Find where the given text appears and provide that cell's center as (X, Y) coordinate. 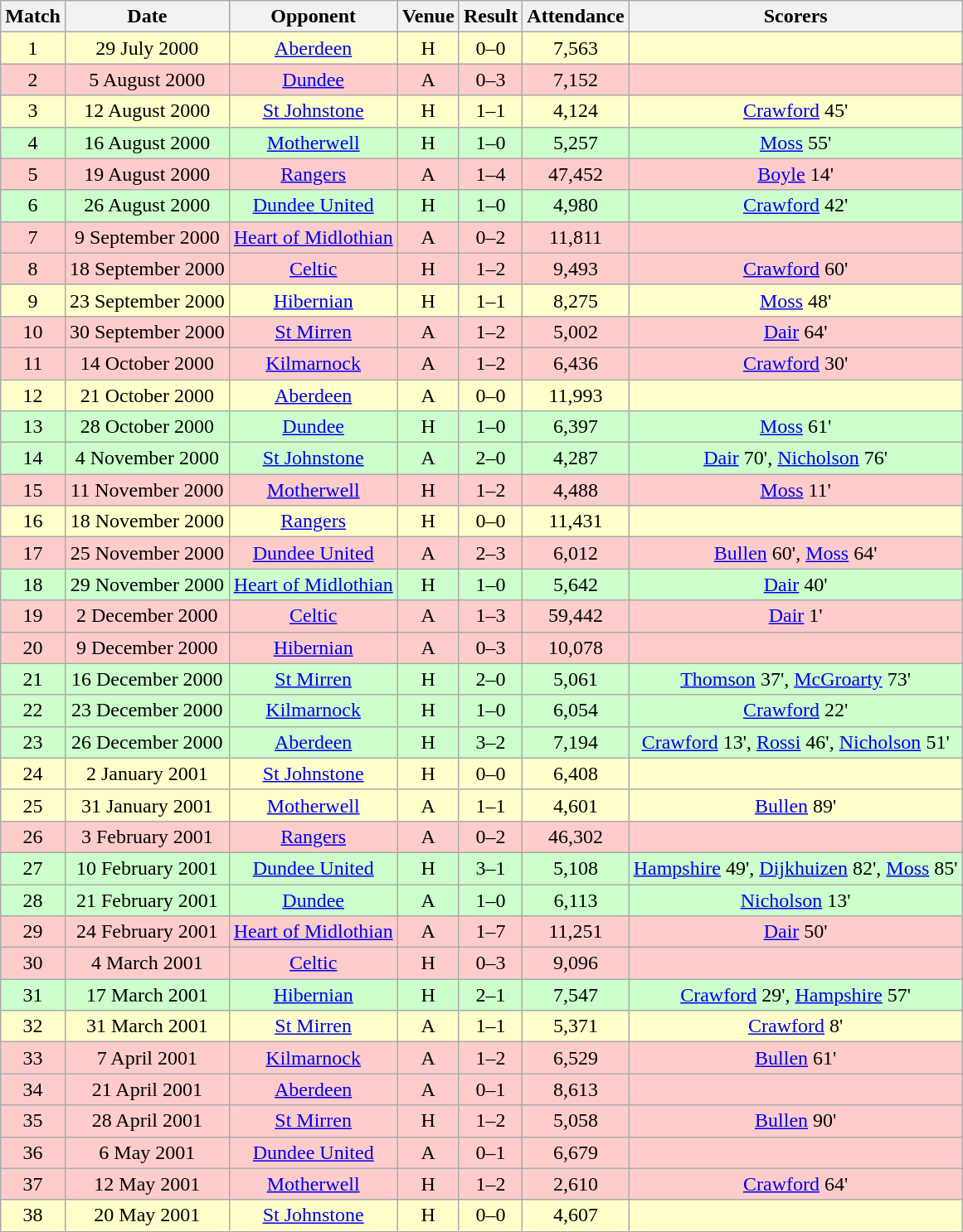
Crawford 42' (795, 206)
26 December 2000 (147, 742)
4,287 (576, 458)
Date (147, 17)
21 April 2001 (147, 1089)
8 (33, 269)
21 February 2001 (147, 900)
10 (33, 332)
4 (33, 143)
6 (33, 206)
26 (33, 837)
Crawford 8' (795, 1026)
11,251 (576, 932)
Match (33, 17)
2 January 2001 (147, 774)
9,096 (576, 963)
23 December 2000 (147, 711)
Crawford 29', Hampshire 57' (795, 995)
Dair 50' (795, 932)
8,275 (576, 300)
Dair 1' (795, 616)
19 (33, 616)
29 July 2000 (147, 48)
16 (33, 521)
28 (33, 900)
6,408 (576, 774)
32 (33, 1026)
6,054 (576, 711)
5,642 (576, 584)
6,436 (576, 363)
Opponent (314, 17)
11,993 (576, 395)
Venue (428, 17)
4,124 (576, 111)
19 August 2000 (147, 174)
22 (33, 711)
Dair 40' (795, 584)
59,442 (576, 616)
12 August 2000 (147, 111)
Attendance (576, 17)
Bullen 60', Moss 64' (795, 553)
Crawford 64' (795, 1184)
Result (490, 17)
4,488 (576, 490)
25 November 2000 (147, 553)
7,194 (576, 742)
21 (33, 679)
18 November 2000 (147, 521)
23 September 2000 (147, 300)
Bullen 61' (795, 1058)
17 (33, 553)
11,811 (576, 237)
1–7 (490, 932)
11 (33, 363)
11,431 (576, 521)
38 (33, 1215)
4,607 (576, 1215)
33 (33, 1058)
Crawford 22' (795, 711)
9,493 (576, 269)
1–3 (490, 616)
28 April 2001 (147, 1121)
34 (33, 1089)
30 (33, 963)
3 (33, 111)
Moss 61' (795, 427)
7,547 (576, 995)
3 February 2001 (147, 837)
16 December 2000 (147, 679)
6 May 2001 (147, 1152)
14 (33, 458)
12 (33, 395)
9 December 2000 (147, 648)
Boyle 14' (795, 174)
31 (33, 995)
Scorers (795, 17)
6,397 (576, 427)
Crawford 60' (795, 269)
31 March 2001 (147, 1026)
2,610 (576, 1184)
9 (33, 300)
5,371 (576, 1026)
28 October 2000 (147, 427)
6,012 (576, 553)
7 (33, 237)
37 (33, 1184)
29 November 2000 (147, 584)
4 November 2000 (147, 458)
5,061 (576, 679)
2–1 (490, 995)
27 (33, 868)
Moss 48' (795, 300)
5,058 (576, 1121)
29 (33, 932)
35 (33, 1121)
31 January 2001 (147, 805)
24 (33, 774)
Crawford 30' (795, 363)
5,002 (576, 332)
4 March 2001 (147, 963)
10 February 2001 (147, 868)
7,563 (576, 48)
20 (33, 648)
3–1 (490, 868)
14 October 2000 (147, 363)
2–3 (490, 553)
Bullen 89' (795, 805)
8,613 (576, 1089)
47,452 (576, 174)
1 (33, 48)
5 August 2000 (147, 80)
10,078 (576, 648)
46,302 (576, 837)
13 (33, 427)
25 (33, 805)
30 September 2000 (147, 332)
3–2 (490, 742)
Crawford 13', Rossi 46', Nicholson 51' (795, 742)
7 April 2001 (147, 1058)
23 (33, 742)
Moss 55' (795, 143)
5,257 (576, 143)
24 February 2001 (147, 932)
16 August 2000 (147, 143)
Dair 70', Nicholson 76' (795, 458)
6,679 (576, 1152)
21 October 2000 (147, 395)
36 (33, 1152)
Crawford 45' (795, 111)
2 December 2000 (147, 616)
17 March 2001 (147, 995)
26 August 2000 (147, 206)
5,108 (576, 868)
Thomson 37', McGroarty 73' (795, 679)
1–4 (490, 174)
7,152 (576, 80)
18 (33, 584)
Bullen 90' (795, 1121)
9 September 2000 (147, 237)
12 May 2001 (147, 1184)
20 May 2001 (147, 1215)
15 (33, 490)
Moss 11' (795, 490)
Nicholson 13' (795, 900)
Hampshire 49', Dijkhuizen 82', Moss 85' (795, 868)
4,601 (576, 805)
5 (33, 174)
6,529 (576, 1058)
4,980 (576, 206)
11 November 2000 (147, 490)
Dair 64' (795, 332)
2 (33, 80)
6,113 (576, 900)
18 September 2000 (147, 269)
